Return [x, y] of the center of cell containing provided text 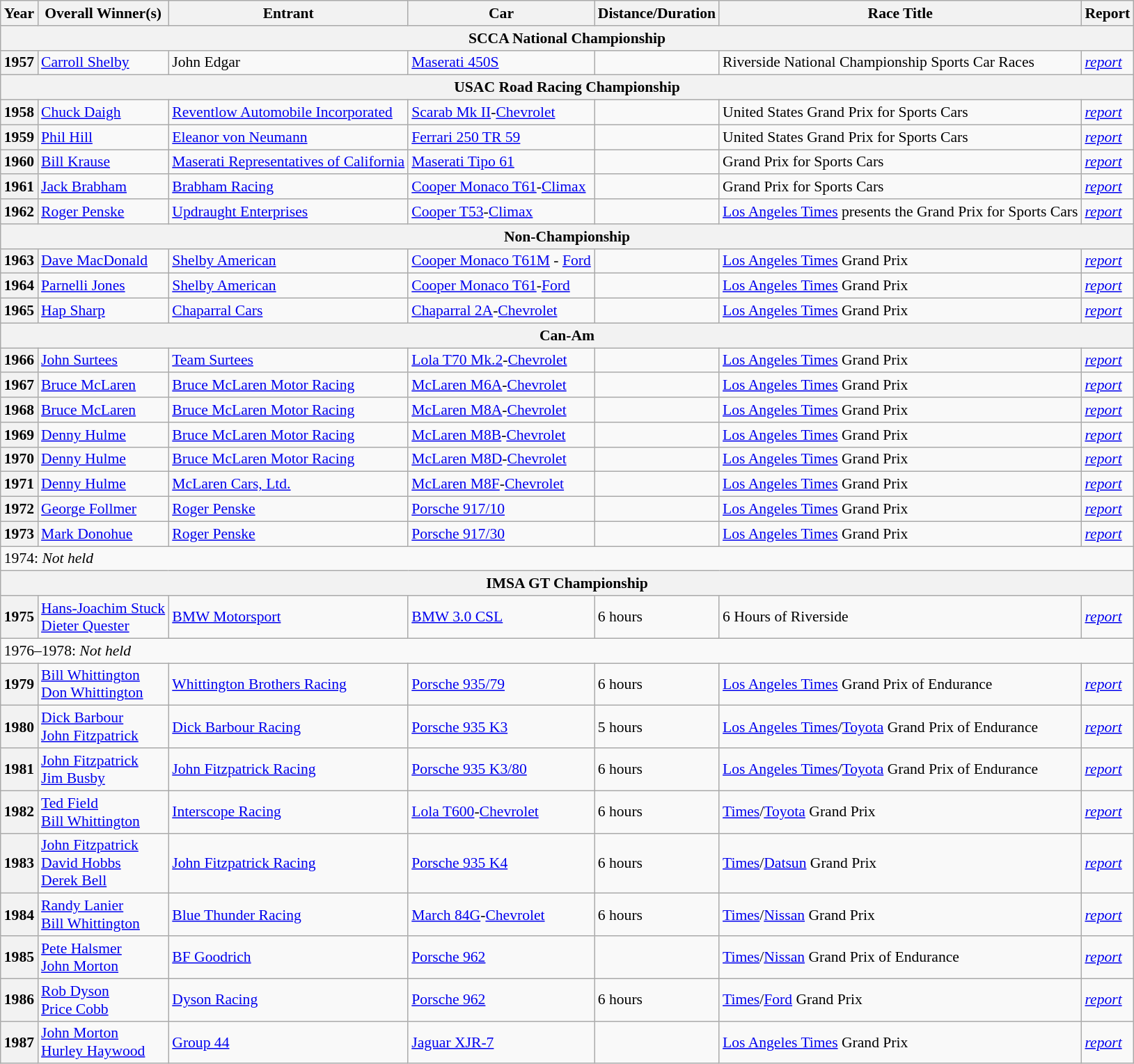
Team Surtees [288, 360]
1982 [19, 811]
Cooper Monaco T61-Ford [501, 286]
John Edgar [288, 63]
Porsche 935 K4 [501, 863]
Porsche 917/10 [501, 509]
Non-Championship [567, 237]
Brabham Racing [288, 187]
Chaparral Cars [288, 311]
Hap Sharp [103, 311]
George Follmer [103, 509]
March 84G-Chevrolet [501, 914]
1986 [19, 999]
1970 [19, 459]
Blue Thunder Racing [288, 914]
Year [19, 13]
John Fitzpatrick Jim Busby [103, 770]
Maserati Representatives of California [288, 162]
1983 [19, 863]
1981 [19, 770]
McLaren M8B-Chevrolet [501, 435]
Report [1107, 13]
Porsche 935 K3/80 [501, 770]
Whittington Brothers Racing [288, 685]
Times/Nissan Grand Prix [900, 914]
Parnelli Jones [103, 286]
Carroll Shelby [103, 63]
1985 [19, 958]
1958 [19, 113]
McLaren M8F-Chevrolet [501, 484]
Lola T70 Mk.2-Chevrolet [501, 360]
1964 [19, 286]
Race Title [900, 13]
Porsche 917/30 [501, 534]
SCCA National Championship [567, 38]
Eleanor von Neumann [288, 137]
Chuck Daigh [103, 113]
1961 [19, 187]
Rob Dyson Price Cobb [103, 999]
Riverside National Championship Sports Car Races [900, 63]
Los Angeles Times presents the Grand Prix for Sports Cars [900, 212]
1973 [19, 534]
McLaren Cars, Ltd. [288, 484]
Mark Donohue [103, 534]
1987 [19, 1042]
Times/Ford Grand Prix [900, 999]
Can-Am [567, 335]
Cooper T53-Climax [501, 212]
1984 [19, 914]
6 Hours of Riverside [900, 617]
1960 [19, 162]
Entrant [288, 13]
Chaparral 2A-Chevrolet [501, 311]
1974: Not held [567, 559]
Updraught Enterprises [288, 212]
Dyson Racing [288, 999]
Jack Brabham [103, 187]
USAC Road Racing Championship [567, 88]
Times/Datsun Grand Prix [900, 863]
Scarab Mk II-Chevrolet [501, 113]
1963 [19, 261]
1969 [19, 435]
Maserati Tipo 61 [501, 162]
1966 [19, 360]
1980 [19, 726]
BMW Motorsport [288, 617]
Times/Nissan Grand Prix of Endurance [900, 958]
Phil Hill [103, 137]
1962 [19, 212]
Bill Krause [103, 162]
Maserati 450S [501, 63]
Dave MacDonald [103, 261]
BMW 3.0 CSL [501, 617]
Distance/Duration [657, 13]
1975 [19, 617]
Randy Lanier Bill Whittington [103, 914]
1976–1978: Not held [567, 651]
Overall Winner(s) [103, 13]
1979 [19, 685]
Ferrari 250 TR 59 [501, 137]
5 hours [657, 726]
Los Angeles Times Grand Prix of Endurance [900, 685]
Cooper Monaco T61M - Ford [501, 261]
John Surtees [103, 360]
Reventlow Automobile Incorporated [288, 113]
McLaren M8A-Chevrolet [501, 410]
Ted Field Bill Whittington [103, 811]
Bill Whittington Don Whittington [103, 685]
Interscope Racing [288, 811]
John Fitzpatrick David Hobbs Derek Bell [103, 863]
John Morton Hurley Haywood [103, 1042]
1965 [19, 311]
1959 [19, 137]
Porsche 935 K3 [501, 726]
Jaguar XJR-7 [501, 1042]
1957 [19, 63]
1971 [19, 484]
McLaren M6A-Chevrolet [501, 386]
Dick Barbour John Fitzpatrick [103, 726]
1967 [19, 386]
1968 [19, 410]
Group 44 [288, 1042]
Dick Barbour Racing [288, 726]
IMSA GT Championship [567, 584]
Porsche 935/79 [501, 685]
Cooper Monaco T61-Climax [501, 187]
Times/Toyota Grand Prix [900, 811]
BF Goodrich [288, 958]
Hans-Joachim Stuck Dieter Quester [103, 617]
McLaren M8D-Chevrolet [501, 459]
Pete Halsmer John Morton [103, 958]
1972 [19, 509]
Lola T600-Chevrolet [501, 811]
Car [501, 13]
